Search for the cell housing the specified text and yield its [X, Y] center coordinate. 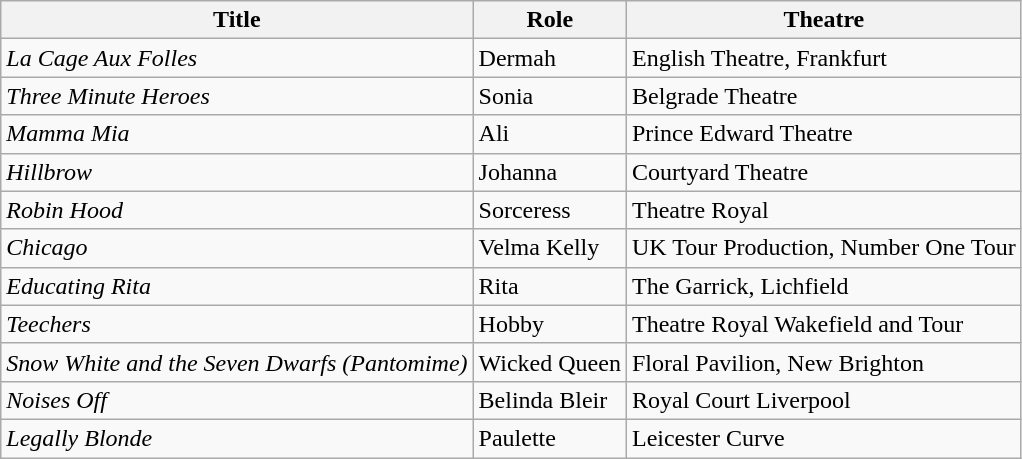
Courtyard Theatre [824, 172]
Theatre [824, 20]
English Theatre, Frankfurt [824, 58]
Legally Blonde [237, 438]
Teechers [237, 324]
Johanna [550, 172]
Three Minute Heroes [237, 96]
Velma Kelly [550, 248]
The Garrick, Lichfield [824, 286]
Robin Hood [237, 210]
Rita [550, 286]
Theatre Royal [824, 210]
Role [550, 20]
Paulette [550, 438]
Prince Edward Theatre [824, 134]
Snow White and the Seven Dwarfs (Pantomime) [237, 362]
Educating Rita [237, 286]
UK Tour Production, Number One Tour [824, 248]
Royal Court Liverpool [824, 400]
Sonia [550, 96]
Belgrade Theatre [824, 96]
Leicester Curve [824, 438]
Ali [550, 134]
Mamma Mia [237, 134]
Dermah [550, 58]
Noises Off [237, 400]
Wicked Queen [550, 362]
Chicago [237, 248]
Belinda Bleir [550, 400]
La Cage Aux Folles [237, 58]
Sorceress [550, 210]
Title [237, 20]
Floral Pavilion, New Brighton [824, 362]
Hillbrow [237, 172]
Hobby [550, 324]
Theatre Royal Wakefield and Tour [824, 324]
